Determine the (x, y) coordinate at the center of the cell enclosing the given text.  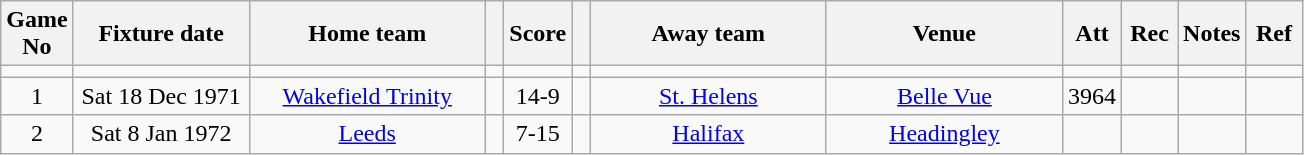
St. Helens (708, 96)
Ref (1274, 34)
1 (37, 96)
14-9 (538, 96)
Score (538, 34)
Rec (1150, 34)
Wakefield Trinity (367, 96)
Notes (1212, 34)
Fixture date (161, 34)
Headingley (944, 134)
2 (37, 134)
Leeds (367, 134)
Halifax (708, 134)
Sat 18 Dec 1971 (161, 96)
Home team (367, 34)
Belle Vue (944, 96)
Venue (944, 34)
Away team (708, 34)
Game No (37, 34)
Sat 8 Jan 1972 (161, 134)
7-15 (538, 134)
Att (1092, 34)
3964 (1092, 96)
